Find where the given text appears and provide that cell's center as (x, y) coordinate. 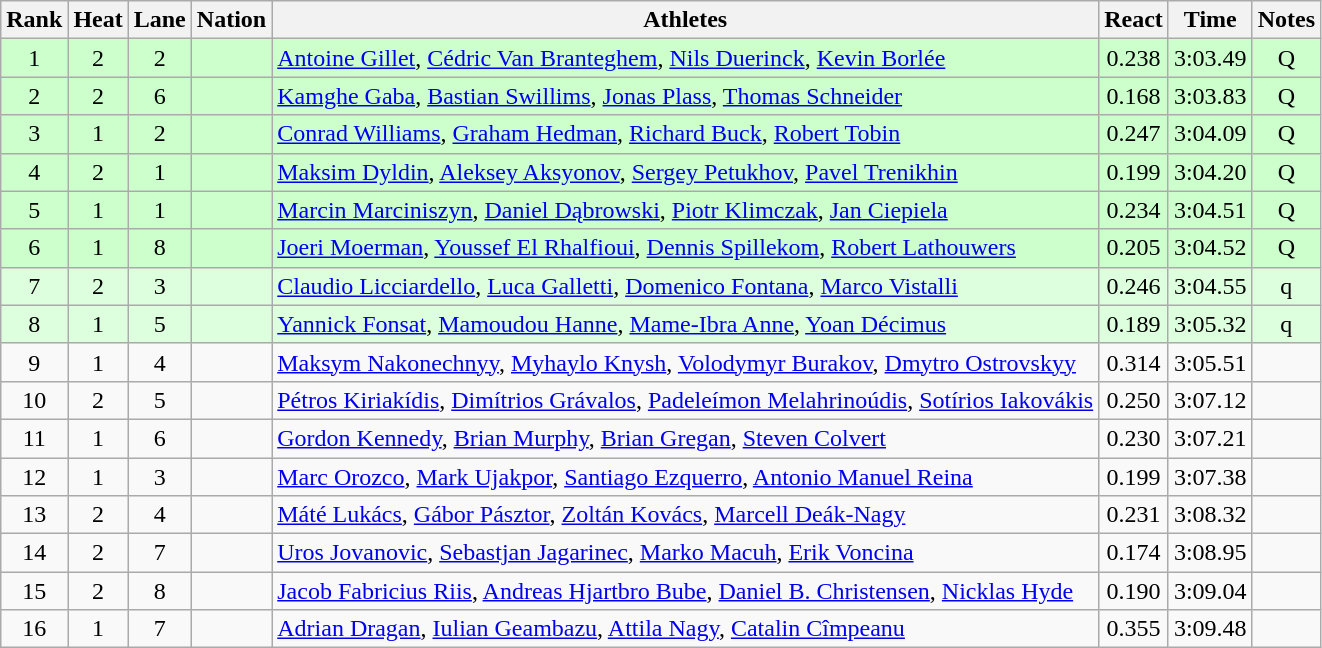
3:03.83 (1210, 96)
0.190 (1134, 591)
3:04.52 (1210, 248)
Time (1210, 20)
13 (34, 515)
Máté Lukács, Gábor Pásztor, Zoltán Kovács, Marcell Deák-Nagy (686, 515)
Joeri Moerman, Youssef El Rhalfioui, Dennis Spillekom, Robert Lathouwers (686, 248)
12 (34, 477)
Gordon Kennedy, Brian Murphy, Brian Gregan, Steven Colvert (686, 438)
Uros Jovanovic, Sebastjan Jagarinec, Marko Macuh, Erik Voncina (686, 553)
Pétros Kiriakídis, Dimítrios Grávalos, Padeleímon Melahrinoúdis, Sotírios Iakovákis (686, 400)
0.247 (1134, 134)
Athletes (686, 20)
0.230 (1134, 438)
11 (34, 438)
Antoine Gillet, Cédric Van Branteghem, Nils Duerinck, Kevin Borlée (686, 58)
Yannick Fonsat, Mamoudou Hanne, Mame-Ibra Anne, Yoan Décimus (686, 324)
3:04.09 (1210, 134)
9 (34, 362)
Lane (160, 20)
3:08.32 (1210, 515)
Adrian Dragan, Iulian Geambazu, Attila Nagy, Catalin Cîmpeanu (686, 629)
Claudio Licciardello, Luca Galletti, Domenico Fontana, Marco Vistalli (686, 286)
Marc Orozco, Mark Ujakpor, Santiago Ezquerro, Antonio Manuel Reina (686, 477)
0.174 (1134, 553)
15 (34, 591)
3:05.32 (1210, 324)
3:09.04 (1210, 591)
16 (34, 629)
Kamghe Gaba, Bastian Swillims, Jonas Plass, Thomas Schneider (686, 96)
3:07.38 (1210, 477)
3:08.95 (1210, 553)
3:04.20 (1210, 172)
0.231 (1134, 515)
0.246 (1134, 286)
3:07.12 (1210, 400)
0.314 (1134, 362)
0.234 (1134, 210)
0.250 (1134, 400)
Jacob Fabricius Riis, Andreas Hjartbro Bube, Daniel B. Christensen, Nicklas Hyde (686, 591)
3:04.51 (1210, 210)
Maksym Nakonechnyy, Myhaylo Knysh, Volodymyr Burakov, Dmytro Ostrovskyy (686, 362)
3:05.51 (1210, 362)
Maksim Dyldin, Aleksey Aksyonov, Sergey Petukhov, Pavel Trenikhin (686, 172)
3:03.49 (1210, 58)
0.355 (1134, 629)
0.205 (1134, 248)
0.238 (1134, 58)
0.168 (1134, 96)
Notes (1286, 20)
React (1134, 20)
Rank (34, 20)
0.189 (1134, 324)
14 (34, 553)
Conrad Williams, Graham Hedman, Richard Buck, Robert Tobin (686, 134)
10 (34, 400)
3:07.21 (1210, 438)
Marcin Marciniszyn, Daniel Dąbrowski, Piotr Klimczak, Jan Ciepiela (686, 210)
3:04.55 (1210, 286)
Nation (231, 20)
Heat (98, 20)
3:09.48 (1210, 629)
